Find where the given text appears and provide that cell's center as (X, Y) coordinate. 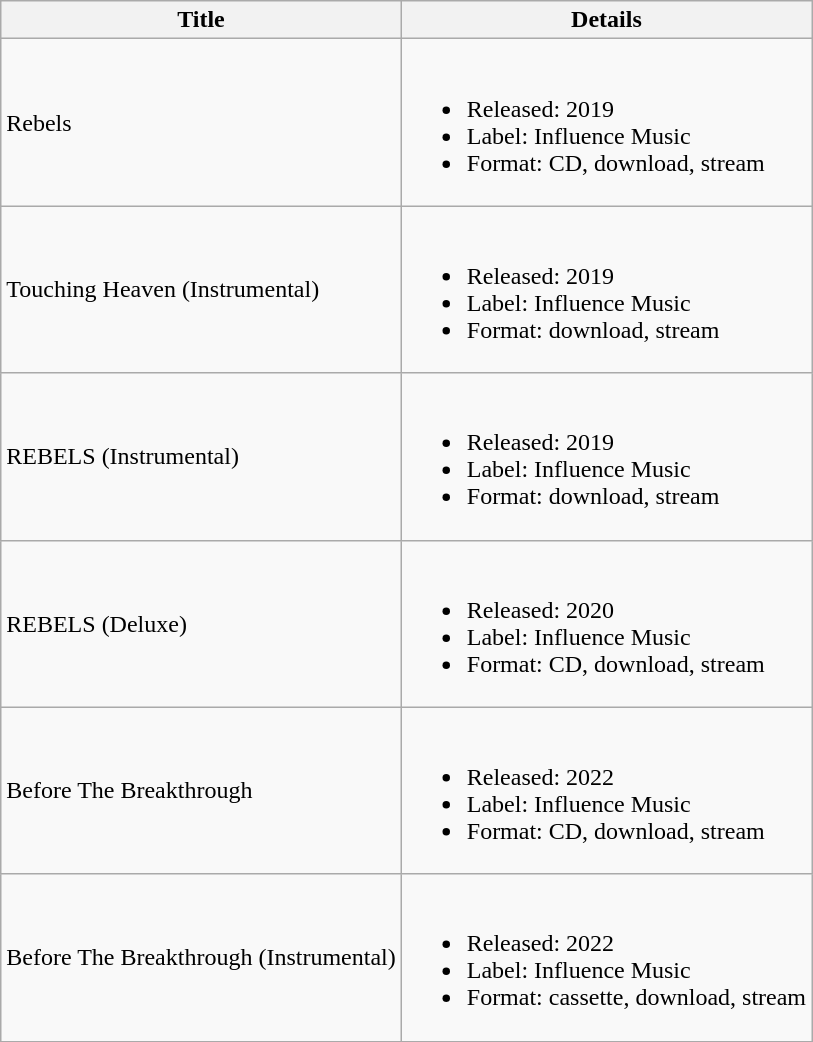
Touching Heaven (Instrumental) (201, 290)
Before The Breakthrough (Instrumental) (201, 958)
Details (606, 20)
Title (201, 20)
Rebels (201, 122)
Released: 2022Label: Influence MusicFormat: cassette, download, stream (606, 958)
Released: 2022Label: Influence MusicFormat: CD, download, stream (606, 790)
Released: 2019Label: Influence MusicFormat: CD, download, stream (606, 122)
Released: 2020Label: Influence MusicFormat: CD, download, stream (606, 624)
Before The Breakthrough (201, 790)
REBELS (Instrumental) (201, 456)
REBELS (Deluxe) (201, 624)
